Determine the [X, Y] coordinate at the center of the cell enclosing the given text.  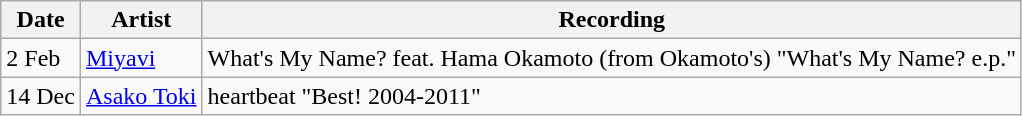
Recording [612, 20]
Artist [141, 20]
Date [41, 20]
2 Feb [41, 58]
14 Dec [41, 96]
Asako Toki [141, 96]
heartbeat "Best! 2004-2011" [612, 96]
Miyavi [141, 58]
What's My Name? feat. Hama Okamoto (from Okamoto's) "What's My Name? e.p." [612, 58]
